Locate the cell with the specified text and output its (X, Y) center coordinate. 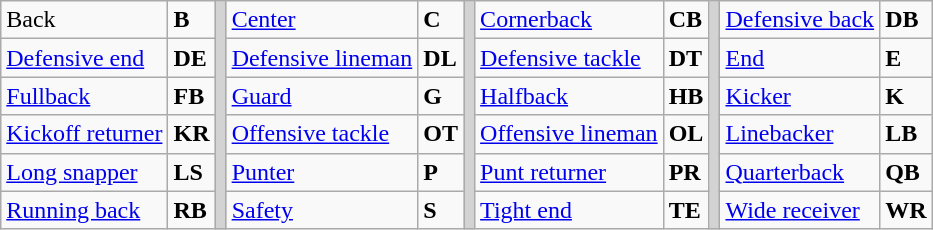
Defensive lineman (322, 58)
Safety (322, 210)
Center (322, 20)
Kicker (800, 96)
Punter (322, 172)
Guard (322, 96)
S (441, 210)
PR (686, 172)
WR (906, 210)
Punt returner (570, 172)
Quarterback (800, 172)
P (441, 172)
FB (192, 96)
OL (686, 134)
OT (441, 134)
KR (192, 134)
G (441, 96)
Back (84, 20)
Running back (84, 210)
C (441, 20)
Defensive end (84, 58)
RB (192, 210)
Long snapper (84, 172)
Offensive tackle (322, 134)
DT (686, 58)
K (906, 96)
Kickoff returner (84, 134)
HB (686, 96)
Offensive lineman (570, 134)
CB (686, 20)
Halfback (570, 96)
Cornerback (570, 20)
LS (192, 172)
E (906, 58)
Linebacker (800, 134)
Tight end (570, 210)
Defensive tackle (570, 58)
DB (906, 20)
B (192, 20)
QB (906, 172)
Wide receiver (800, 210)
TE (686, 210)
Defensive back (800, 20)
LB (906, 134)
DE (192, 58)
DL (441, 58)
End (800, 58)
Fullback (84, 96)
